Determine the [x, y] coordinate at the center of the cell enclosing the given text.  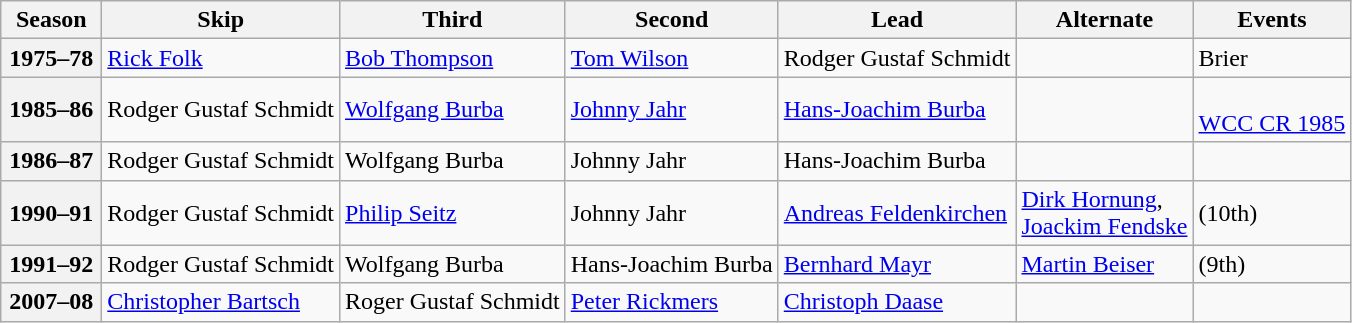
1975–78 [52, 58]
Dirk Hornung,Joackim Fendske [1104, 212]
WCC CR 1985 [1272, 110]
Andreas Feldenkirchen [897, 212]
Tom Wilson [672, 58]
Alternate [1104, 20]
Second [672, 20]
Christopher Bartsch [221, 302]
Rick Folk [221, 58]
Peter Rickmers [672, 302]
Bob Thompson [453, 58]
Brier [1272, 58]
Roger Gustaf Schmidt [453, 302]
Martin Beiser [1104, 264]
Skip [221, 20]
(9th) [1272, 264]
(10th) [1272, 212]
Christoph Daase [897, 302]
1990–91 [52, 212]
Lead [897, 20]
Bernhard Mayr [897, 264]
1991–92 [52, 264]
1985–86 [52, 110]
Philip Seitz [453, 212]
1986–87 [52, 161]
Third [453, 20]
Season [52, 20]
2007–08 [52, 302]
Events [1272, 20]
